Determine the (X, Y) coordinate at the center of the cell enclosing the given text.  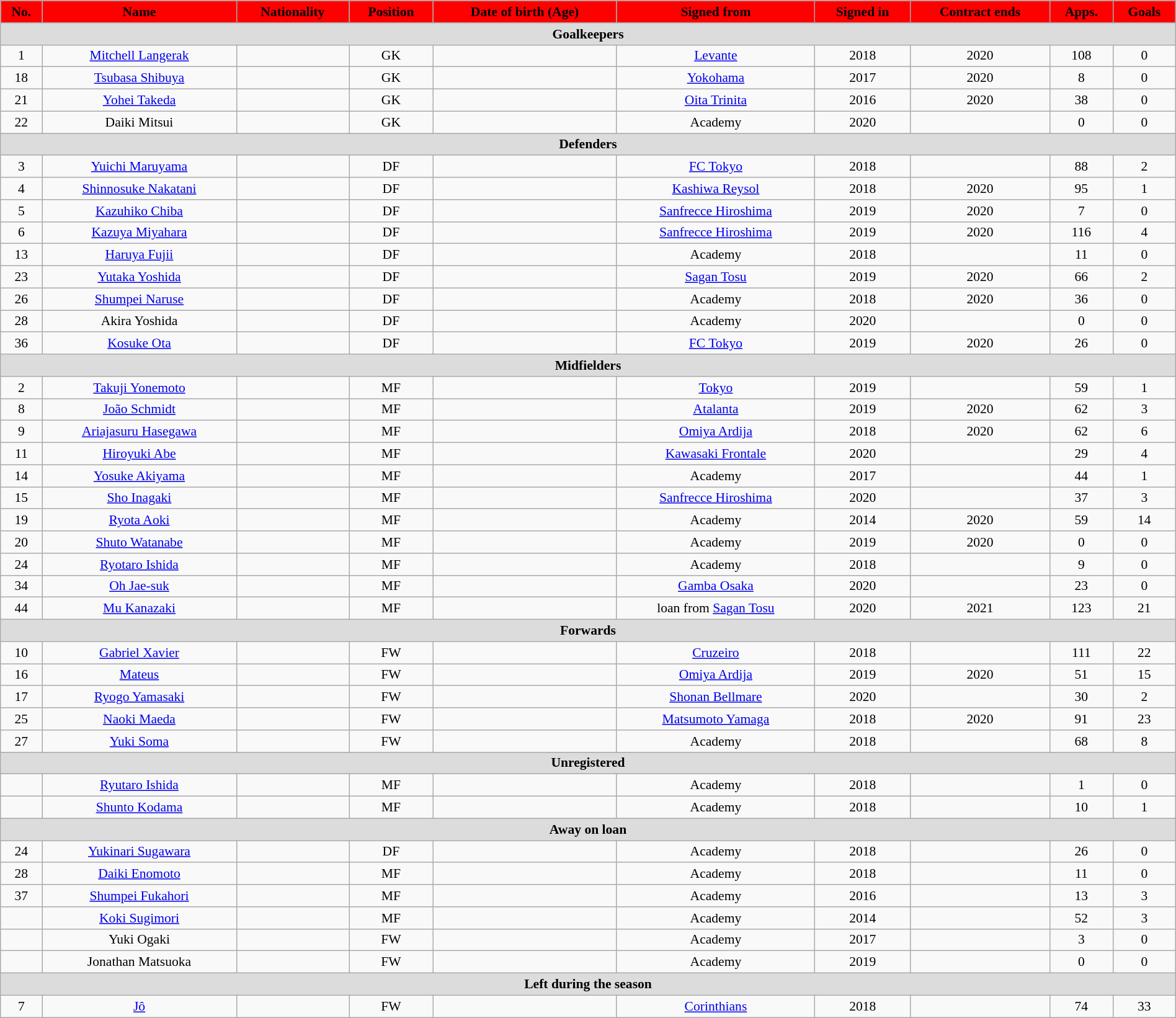
Mu Kanazaki (139, 609)
19 (21, 520)
16 (21, 675)
Mateus (139, 675)
18 (21, 78)
66 (1081, 277)
Kosuke Ota (139, 344)
Jonathan Matsuoka (139, 962)
Cruzeiro (716, 653)
Atalanta (716, 409)
Yutaka Yoshida (139, 277)
123 (1081, 609)
Sho Inagaki (139, 498)
34 (21, 586)
108 (1081, 56)
Ryutaro Ishida (139, 785)
Shunto Kodama (139, 808)
Hiroyuki Abe (139, 454)
Yokohama (716, 78)
Goals (1144, 12)
95 (1081, 189)
Tokyo (716, 388)
Signed in (863, 12)
Shuto Watanabe (139, 542)
88 (1081, 167)
Kazuhiko Chiba (139, 211)
Yuichi Maruyama (139, 167)
Yuki Soma (139, 741)
Contract ends (980, 12)
Oita Trinita (716, 100)
74 (1081, 1006)
Ryotaro Ishida (139, 565)
Name (139, 12)
30 (1081, 697)
Takuji Yonemoto (139, 388)
33 (1144, 1006)
loan from Sagan Tosu (716, 609)
Yukinari Sugawara (139, 852)
Shonan Bellmare (716, 697)
João Schmidt (139, 409)
51 (1081, 675)
Date of birth (Age) (525, 12)
Levante (716, 56)
Daiki Mitsui (139, 122)
Away on loan (588, 829)
Left during the season (588, 985)
38 (1081, 100)
Matsumoto Yamaga (716, 719)
Forwards (588, 631)
Daiki Enomoto (139, 874)
Haruya Fujii (139, 255)
Midfielders (588, 365)
Shumpei Naruse (139, 299)
Nationality (293, 12)
52 (1081, 918)
Kazuya Miyahara (139, 233)
Akira Yoshida (139, 321)
Yosuke Akiyama (139, 476)
Jô (139, 1006)
Tsubasa Shibuya (139, 78)
91 (1081, 719)
Naoki Maeda (139, 719)
Shumpei Fukahori (139, 896)
Ariajasuru Hasegawa (139, 432)
Signed from (716, 12)
68 (1081, 741)
Kashiwa Reysol (716, 189)
25 (21, 719)
Unregistered (588, 763)
20 (21, 542)
Gamba Osaka (716, 586)
116 (1081, 233)
111 (1081, 653)
Apps. (1081, 12)
5 (21, 211)
Yuki Ogaki (139, 940)
29 (1081, 454)
Defenders (588, 145)
Sagan Tosu (716, 277)
Corinthians (716, 1006)
Mitchell Langerak (139, 56)
2021 (980, 609)
Ryota Aoki (139, 520)
27 (21, 741)
Position (391, 12)
Oh Jae-suk (139, 586)
Shinnosuke Nakatani (139, 189)
Ryogo Yamasaki (139, 697)
Kawasaki Frontale (716, 454)
Gabriel Xavier (139, 653)
No. (21, 12)
Yohei Takeda (139, 100)
Koki Sugimori (139, 918)
Goalkeepers (588, 34)
17 (21, 697)
